For the text-containing cell, return its midpoint in (x, y) coordinate format. 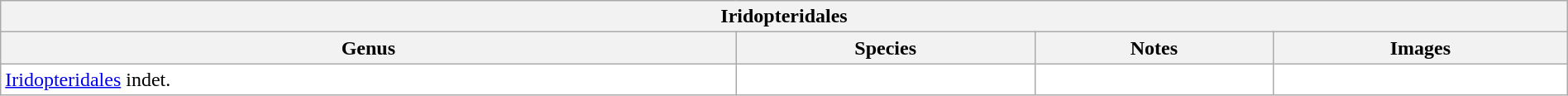
Notes (1154, 48)
Images (1421, 48)
Iridopteridales indet. (369, 79)
Iridopteridales (784, 17)
Genus (369, 48)
Species (885, 48)
